Detect which cell encompasses the target text, then output its [X, Y] center coordinate. 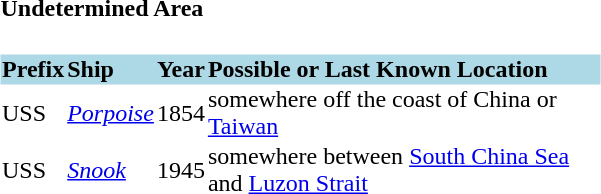
USS [32, 112]
somewhere off the coast of China or Taiwan [403, 112]
1854 [180, 112]
Prefix [32, 69]
Possible or Last Known Location [403, 69]
Ship [111, 69]
Year [180, 69]
Porpoise [111, 112]
